Scan for the cell matching the given text and deliver its [X, Y] coordinate at center. 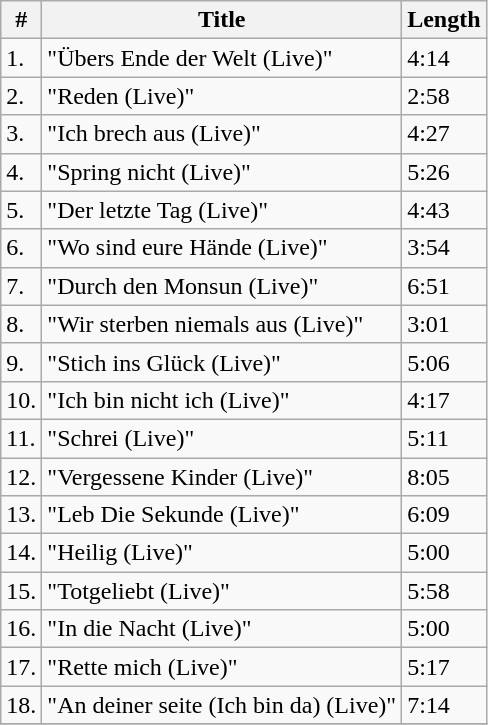
4:17 [444, 400]
12. [22, 477]
"Wir sterben niemals aus (Live)" [222, 324]
4:14 [444, 58]
5:17 [444, 667]
"Reden (Live)" [222, 96]
8:05 [444, 477]
"Ich bin nicht ich (Live)" [222, 400]
"Heilig (Live)" [222, 553]
6:51 [444, 286]
3. [22, 134]
10. [22, 400]
5. [22, 210]
5:26 [444, 172]
"Wo sind eure Hände (Live)" [222, 248]
15. [22, 591]
"Ich brech aus (Live)" [222, 134]
2:58 [444, 96]
"An deiner seite (Ich bin da) (Live)" [222, 705]
7:14 [444, 705]
2. [22, 96]
9. [22, 362]
1. [22, 58]
"Leb Die Sekunde (Live)" [222, 515]
11. [22, 438]
4:27 [444, 134]
16. [22, 629]
5:11 [444, 438]
"Übers Ende der Welt (Live)" [222, 58]
17. [22, 667]
8. [22, 324]
3:01 [444, 324]
"Rette mich (Live)" [222, 667]
13. [22, 515]
6:09 [444, 515]
"In die Nacht (Live)" [222, 629]
"Der letzte Tag (Live)" [222, 210]
Title [222, 20]
3:54 [444, 248]
5:06 [444, 362]
# [22, 20]
"Spring nicht (Live)" [222, 172]
"Schrei (Live)" [222, 438]
"Vergessene Kinder (Live)" [222, 477]
"Durch den Monsun (Live)" [222, 286]
4:43 [444, 210]
6. [22, 248]
14. [22, 553]
18. [22, 705]
5:58 [444, 591]
"Totgeliebt (Live)" [222, 591]
7. [22, 286]
4. [22, 172]
Length [444, 20]
"Stich ins Glück (Live)" [222, 362]
